Provide the [x, y] coordinate of the cell's center where the given text is located.  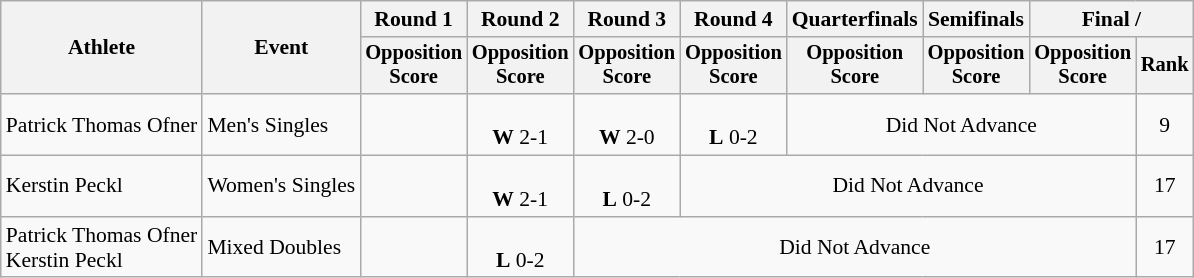
Round 1 [414, 19]
Patrick Thomas Ofner [102, 124]
Athlete [102, 48]
Rank [1165, 66]
Women's Singles [281, 186]
Event [281, 48]
Men's Singles [281, 124]
Quarterfinals [855, 19]
Final / [1111, 19]
Mixed Doubles [281, 248]
Kerstin Peckl [102, 186]
W 2-0 [626, 124]
Round 2 [520, 19]
Round 4 [734, 19]
Semifinals [976, 19]
9 [1165, 124]
Patrick Thomas OfnerKerstin Peckl [102, 248]
Round 3 [626, 19]
